Provide the [x, y] coordinate of the cell's center where the given text is located.  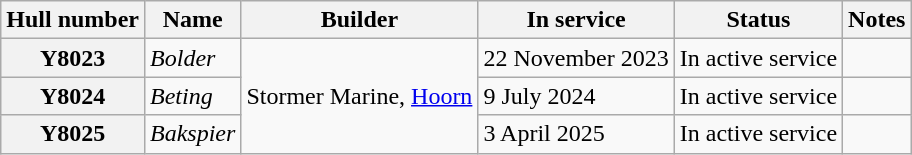
Name [193, 20]
Status [758, 20]
22 November 2023 [576, 58]
Bolder [193, 58]
Y8024 [73, 96]
3 April 2025 [576, 134]
Y8023 [73, 58]
Bakspier [193, 134]
Notes [877, 20]
In service [576, 20]
Stormer Marine, Hoorn [360, 96]
9 July 2024 [576, 96]
Hull number [73, 20]
Beting [193, 96]
Y8025 [73, 134]
Builder [360, 20]
